Provide the [X, Y] coordinate of the cell's center where the given text is located.  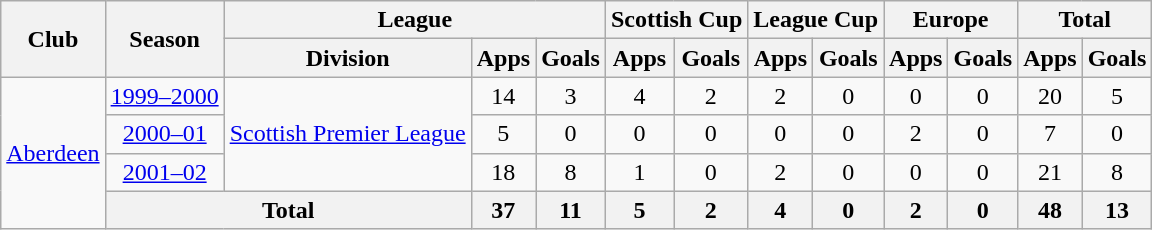
1999–2000 [164, 96]
48 [1050, 210]
2000–01 [164, 134]
20 [1050, 96]
Aberdeen [53, 153]
Scottish Premier League [348, 134]
Season [164, 39]
Division [348, 58]
Europe [951, 20]
7 [1050, 134]
14 [503, 96]
37 [503, 210]
11 [571, 210]
League Cup [816, 20]
2001–02 [164, 172]
18 [503, 172]
Club [53, 39]
League [414, 20]
1 [639, 172]
3 [571, 96]
Scottish Cup [676, 20]
21 [1050, 172]
13 [1117, 210]
